Return the (X, Y) coordinate for the center point of the cell that contains the specified text.  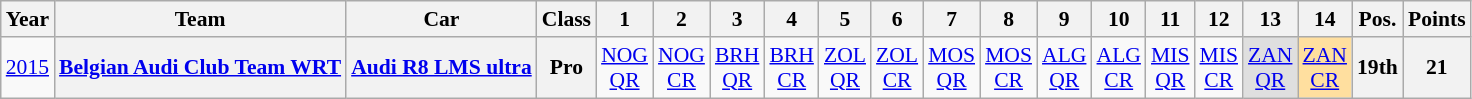
21 (1437, 68)
Points (1437, 19)
2015 (28, 68)
MISCR (1218, 68)
4 (792, 19)
ALGCR (1118, 68)
MISQR (1170, 68)
Team (200, 19)
Pro (566, 68)
MOSQR (952, 68)
BRHQR (738, 68)
5 (845, 19)
10 (1118, 19)
6 (897, 19)
Car (442, 19)
11 (1170, 19)
2 (682, 19)
ZANCR (1325, 68)
12 (1218, 19)
7 (952, 19)
ZOLCR (897, 68)
ZANQR (1270, 68)
8 (1008, 19)
Pos. (1378, 19)
1 (624, 19)
ZOLQR (845, 68)
Belgian Audi Club Team WRT (200, 68)
BRHCR (792, 68)
3 (738, 19)
14 (1325, 19)
ALGQR (1064, 68)
Class (566, 19)
NOGCR (682, 68)
NOGQR (624, 68)
9 (1064, 19)
19th (1378, 68)
Audi R8 LMS ultra (442, 68)
13 (1270, 19)
MOSCR (1008, 68)
Year (28, 19)
